Detect which cell encompasses the target text, then output its [X, Y] center coordinate. 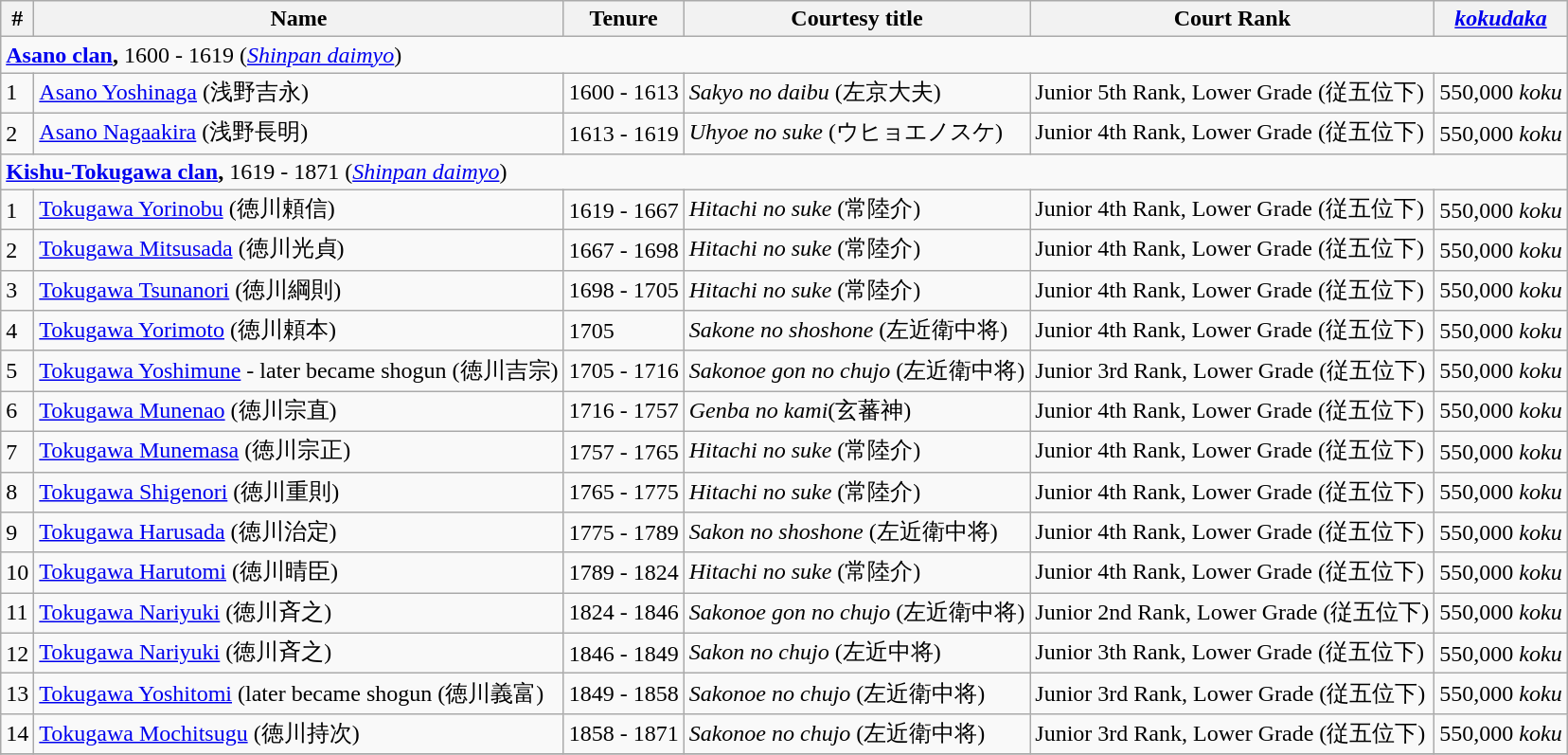
Junior 5th Rank, Lower Grade (従五位下) [1233, 93]
1705 - 1716 [623, 371]
Tokugawa Mochitsugu (徳川持次) [299, 733]
Sakyo no daibu (左京大夫) [857, 93]
5 [17, 371]
1846 - 1849 [623, 654]
Tokugawa Shigenori (徳川重則) [299, 493]
Tenure [623, 19]
Asano clan, 1600 - 1619 (Shinpan daimyo) [784, 55]
1775 - 1789 [623, 532]
1667 - 1698 [623, 250]
8 [17, 493]
1600 - 1613 [623, 93]
1765 - 1775 [623, 493]
Tokugawa Munemasa (徳川宗正) [299, 451]
6 [17, 411]
Tokugawa Yorinobu (徳川頼信) [299, 210]
Asano Nagaakira (浅野長明) [299, 133]
1858 - 1871 [623, 733]
Tokugawa Yorimoto (徳川頼本) [299, 332]
Court Rank [1233, 19]
9 [17, 532]
kokudaka [1501, 19]
Genba no kami(玄蕃神) [857, 411]
Tokugawa Mitsusada (徳川光貞) [299, 250]
# [17, 19]
Sakone no shoshone (左近衛中将) [857, 332]
Asano Yoshinaga (浅野吉永) [299, 93]
1849 - 1858 [623, 693]
10 [17, 572]
Courtesy title [857, 19]
Uhyoe no suke (ウヒョエノスケ) [857, 133]
Tokugawa Yoshimune - later became shogun (徳川吉宗) [299, 371]
Tokugawa Yoshitomi (later became shogun (徳川義富) [299, 693]
13 [17, 693]
3 [17, 290]
4 [17, 332]
1705 [623, 332]
1824 - 1846 [623, 614]
1619 - 1667 [623, 210]
11 [17, 614]
1757 - 1765 [623, 451]
Sakon no chujo (左近中将) [857, 654]
Tokugawa Harusada (徳川治定) [299, 532]
14 [17, 733]
7 [17, 451]
1613 - 1619 [623, 133]
Tokugawa Harutomi (徳川晴臣) [299, 572]
Tokugawa Tsunanori (徳川綱則) [299, 290]
Tokugawa Munenao (徳川宗直) [299, 411]
Junior 3th Rank, Lower Grade (従五位下) [1233, 654]
12 [17, 654]
Kishu-Tokugawa clan, 1619 - 1871 (Shinpan daimyo) [784, 171]
1698 - 1705 [623, 290]
1789 - 1824 [623, 572]
Name [299, 19]
Junior 2nd Rank, Lower Grade (従五位下) [1233, 614]
1716 - 1757 [623, 411]
Sakon no shoshone (左近衛中将) [857, 532]
